Locate the cell with the specified text and output its (X, Y) center coordinate. 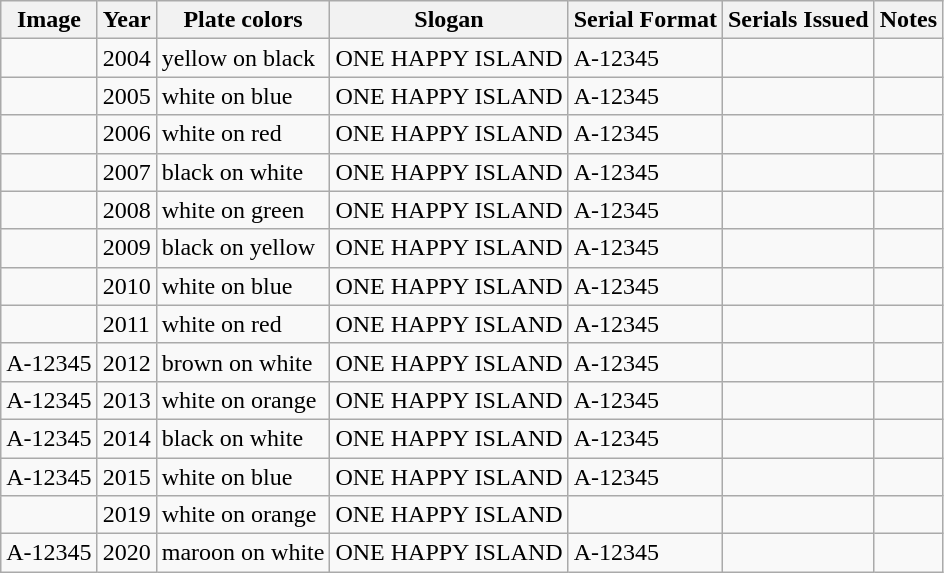
2015 (126, 477)
Serial Format (645, 20)
2005 (126, 96)
Serials Issued (798, 20)
2004 (126, 58)
yellow on black (243, 58)
2007 (126, 172)
2010 (126, 286)
2012 (126, 362)
white on green (243, 210)
Year (126, 20)
Plate colors (243, 20)
2013 (126, 400)
Notes (908, 20)
maroon on white (243, 553)
2019 (126, 515)
2006 (126, 134)
Slogan (449, 20)
brown on white (243, 362)
Image (49, 20)
2011 (126, 324)
2009 (126, 248)
black on yellow (243, 248)
2020 (126, 553)
2014 (126, 438)
2008 (126, 210)
